Determine the (x, y) coordinate at the center of the cell enclosing the given text.  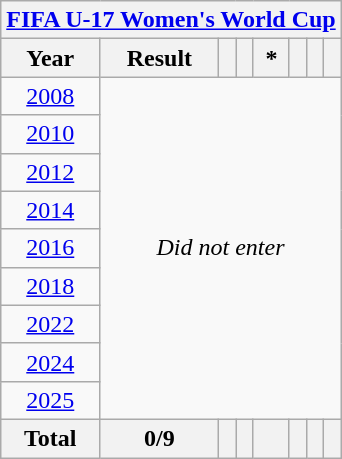
2016 (50, 248)
Did not enter (220, 248)
2014 (50, 210)
0/9 (160, 438)
2022 (50, 324)
FIFA U-17 Women's World Cup (171, 20)
Total (50, 438)
2012 (50, 172)
2024 (50, 362)
2018 (50, 286)
Year (50, 58)
2010 (50, 134)
* (271, 58)
2025 (50, 400)
Result (160, 58)
2008 (50, 96)
